Return the (x, y) coordinate for the center point of the cell that contains the specified text.  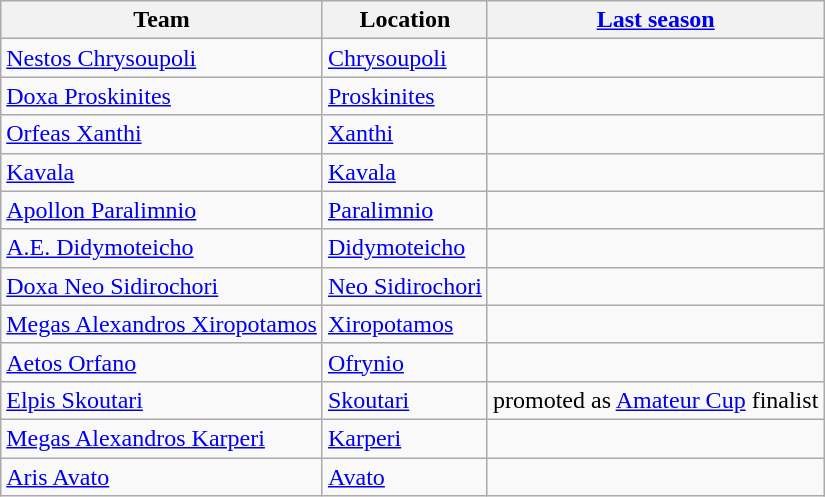
Doxa Proskinites (162, 96)
A.E. Didymoteicho (162, 248)
Aetos Orfano (162, 362)
Chrysoupoli (404, 58)
Ofrynio (404, 362)
Megas Alexandros Xiropotamos (162, 324)
Doxa Neo Sidirochori (162, 286)
Proskinites (404, 96)
Karperi (404, 438)
Xiropotamos (404, 324)
promoted as Amateur Cup finalist (655, 400)
Last season (655, 20)
Megas Alexandros Karperi (162, 438)
Didymoteicho (404, 248)
Team (162, 20)
Avato (404, 477)
Skoutari (404, 400)
Location (404, 20)
Apollon Paralimnio (162, 210)
Elpis Skoutari (162, 400)
Nestos Chrysoupoli (162, 58)
Aris Avato (162, 477)
Orfeas Xanthi (162, 134)
Xanthi (404, 134)
Neo Sidirochori (404, 286)
Paralimnio (404, 210)
